Find where the given text appears and provide that cell's center as (X, Y) coordinate. 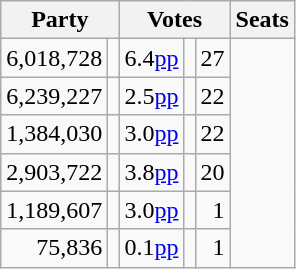
27 (212, 58)
2,903,722 (54, 172)
Votes (174, 20)
1,189,607 (54, 210)
3.8pp (152, 172)
Seats (262, 20)
75,836 (54, 248)
1,384,030 (54, 134)
6,018,728 (54, 58)
Party (60, 20)
6.4pp (152, 58)
2.5pp (152, 96)
20 (212, 172)
6,239,227 (54, 96)
0.1pp (152, 248)
